Pinpoint the cell where the given text exists, returning its [x, y] midpoint coordinate. 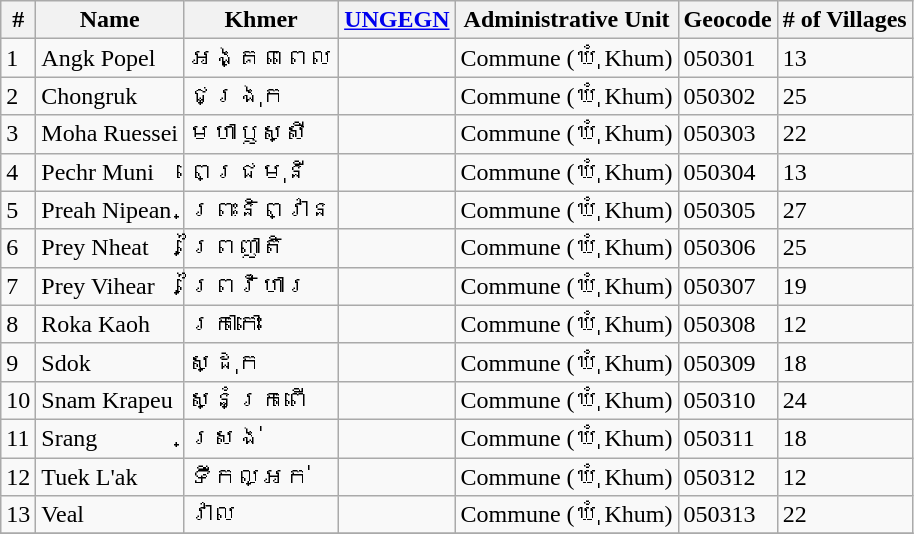
Geocode [728, 20]
Khmer [262, 20]
050303 [728, 134]
1 [18, 58]
4 [18, 172]
27 [844, 210]
6 [18, 248]
ជង្រុក [262, 96]
050313 [728, 515]
19 [844, 286]
ព្រះនិព្វាន [262, 210]
ព្រៃវិហារ [262, 286]
050302 [728, 96]
050311 [728, 438]
050304 [728, 172]
ទឹកល្អក់ [262, 477]
050307 [728, 286]
Srang [110, 438]
Roka Kaoh [110, 324]
ព្រៃញាតិ [262, 248]
050308 [728, 324]
050312 [728, 477]
050310 [728, 400]
អង្គពពេល [262, 58]
ស្នំក្រពើ [262, 400]
ស្ដុក [262, 362]
មហាឫស្សី [262, 134]
Chongruk [110, 96]
Pechr Muni [110, 172]
# of Villages [844, 20]
Prey Nheat [110, 248]
ពេជ្រមុនី [262, 172]
រកាកោះ [262, 324]
050309 [728, 362]
# [18, 20]
Veal [110, 515]
Name [110, 20]
10 [18, 400]
ស្រង់ [262, 438]
Snam Krapeu [110, 400]
Prey Vihear [110, 286]
វាល [262, 515]
050306 [728, 248]
Preah Nipean [110, 210]
3 [18, 134]
9 [18, 362]
Moha Ruessei [110, 134]
11 [18, 438]
Sdok [110, 362]
Administrative Unit [566, 20]
UNGEGN [397, 20]
8 [18, 324]
5 [18, 210]
050301 [728, 58]
Tuek L'ak [110, 477]
24 [844, 400]
2 [18, 96]
7 [18, 286]
Angk Popel [110, 58]
050305 [728, 210]
